Search for the cell housing the specified text and yield its [X, Y] center coordinate. 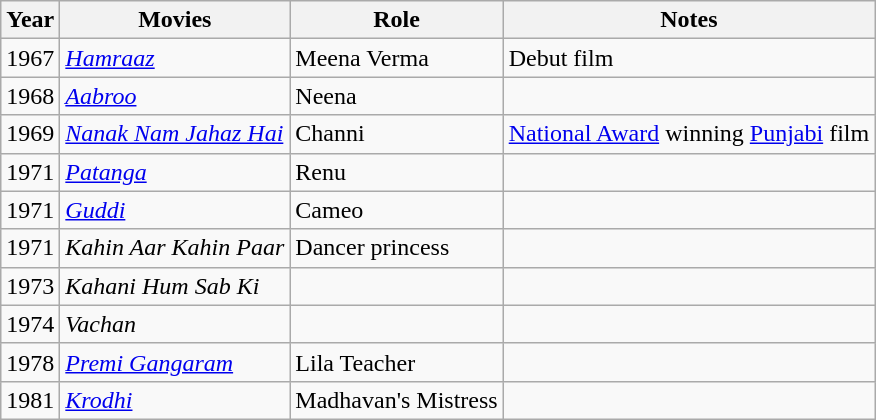
Neena [396, 96]
1978 [30, 362]
Nanak Nam Jahaz Hai [175, 134]
Premi Gangaram [175, 362]
Vachan [175, 324]
1974 [30, 324]
Role [396, 20]
1973 [30, 286]
1981 [30, 400]
Kahin Aar Kahin Paar [175, 248]
1968 [30, 96]
Patanga [175, 172]
Year [30, 20]
Lila Teacher [396, 362]
Kahani Hum Sab Ki [175, 286]
National Award winning Punjabi film [689, 134]
Renu [396, 172]
Dancer princess [396, 248]
Hamraaz [175, 58]
Meena Verma [396, 58]
1969 [30, 134]
Cameo [396, 210]
Aabroo [175, 96]
Krodhi [175, 400]
Guddi [175, 210]
1967 [30, 58]
Movies [175, 20]
Debut film [689, 58]
Notes [689, 20]
Channi [396, 134]
Madhavan's Mistress [396, 400]
